Scan for the cell matching the given text and deliver its (X, Y) coordinate at center. 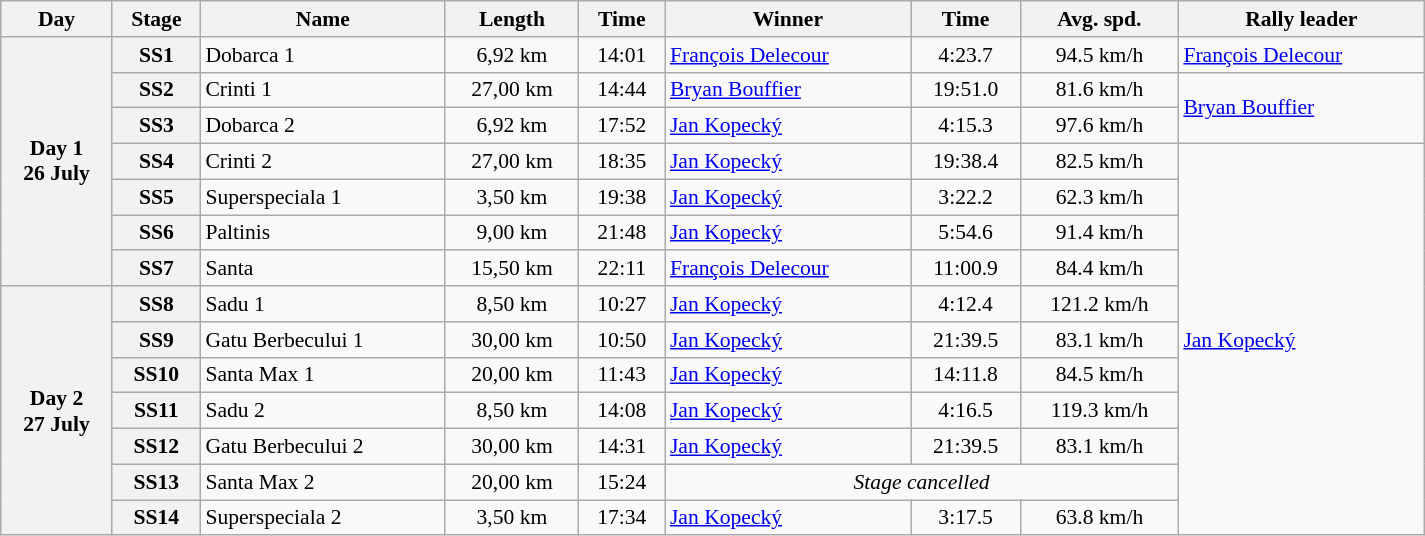
3:22.2 (966, 197)
Santa (322, 269)
84.5 km/h (1100, 375)
SS14 (156, 518)
SS12 (156, 447)
84.4 km/h (1100, 269)
4:23.7 (966, 55)
SS13 (156, 482)
10:50 (622, 340)
Name (322, 19)
121.2 km/h (1100, 304)
82.5 km/h (1100, 162)
21:48 (622, 233)
62.3 km/h (1100, 197)
14:31 (622, 447)
Day 126 July (57, 162)
SS10 (156, 375)
Stage (156, 19)
Superspeciala 2 (322, 518)
Day 227 July (57, 410)
17:34 (622, 518)
Superspeciala 1 (322, 197)
Dobarca 2 (322, 126)
3:17.5 (966, 518)
14:01 (622, 55)
Dobarca 1 (322, 55)
19:38.4 (966, 162)
18:35 (622, 162)
11:43 (622, 375)
Day (57, 19)
Paltinis (322, 233)
94.5 km/h (1100, 55)
63.8 km/h (1100, 518)
15:24 (622, 482)
Length (512, 19)
SS7 (156, 269)
11:00.9 (966, 269)
SS3 (156, 126)
SS2 (156, 90)
14:44 (622, 90)
Gatu Berbecului 1 (322, 340)
9,00 km (512, 233)
19:38 (622, 197)
Santa Max 2 (322, 482)
4:12.4 (966, 304)
SS9 (156, 340)
19:51.0 (966, 90)
14:11.8 (966, 375)
15,50 km (512, 269)
5:54.6 (966, 233)
SS4 (156, 162)
4:15.3 (966, 126)
Crinti 2 (322, 162)
22:11 (622, 269)
Gatu Berbecului 2 (322, 447)
17:52 (622, 126)
97.6 km/h (1100, 126)
119.3 km/h (1100, 411)
SS1 (156, 55)
Sadu 1 (322, 304)
91.4 km/h (1100, 233)
14:08 (622, 411)
Crinti 1 (322, 90)
10:27 (622, 304)
SS11 (156, 411)
SS5 (156, 197)
Sadu 2 (322, 411)
SS6 (156, 233)
81.6 km/h (1100, 90)
Stage cancelled (922, 482)
Avg. spd. (1100, 19)
Santa Max 1 (322, 375)
4:16.5 (966, 411)
SS8 (156, 304)
Rally leader (1301, 19)
Winner (788, 19)
